Provide the (X, Y) coordinate of the cell's center where the given text is located.  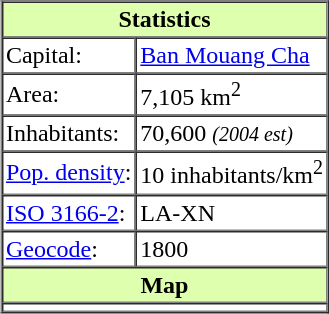
Map (164, 284)
Geocode: (68, 248)
7,105 km2 (232, 95)
70,600 (2004 est) (232, 134)
Pop. density: (68, 173)
ISO 3166-2: (68, 212)
10 inhabitants/km2 (232, 173)
Area: (68, 95)
1800 (232, 248)
LA-XN (232, 212)
Statistics (164, 20)
Ban Mouang Cha (232, 56)
Capital: (68, 56)
Inhabitants: (68, 134)
